Capture the cell that displays the provided text and extract its [X, Y] central coordinate. 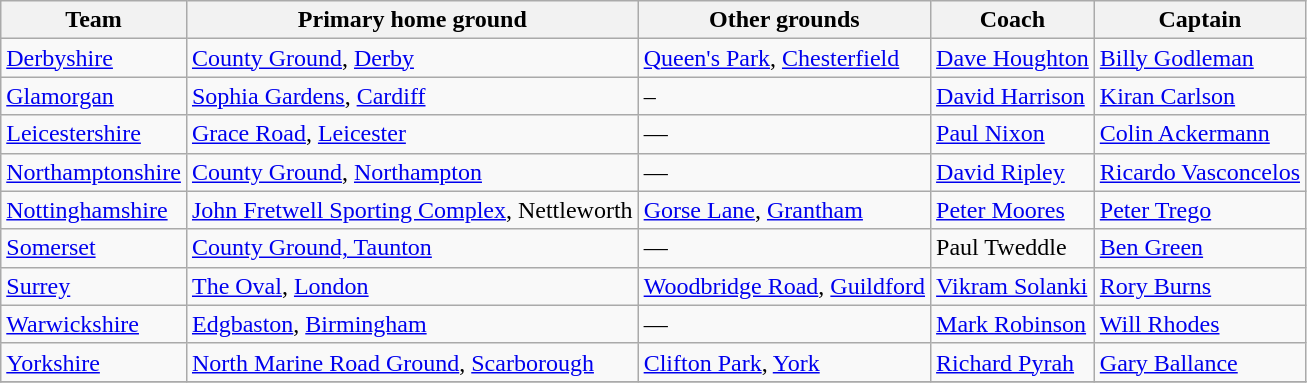
Peter Trego [1200, 210]
Nottinghamshire [94, 210]
Other grounds [784, 20]
Warwickshire [94, 324]
Ben Green [1200, 248]
Peter Moores [1013, 210]
Gary Ballance [1200, 362]
Team [94, 20]
Primary home ground [412, 20]
Captain [1200, 20]
Surrey [94, 286]
Yorkshire [94, 362]
Ricardo Vasconcelos [1200, 172]
– [784, 96]
Leicestershire [94, 134]
David Harrison [1013, 96]
Glamorgan [94, 96]
Paul Tweddle [1013, 248]
Derbyshire [94, 58]
Dave Houghton [1013, 58]
Grace Road, Leicester [412, 134]
Will Rhodes [1200, 324]
Woodbridge Road, Guildford [784, 286]
County Ground, Taunton [412, 248]
Coach [1013, 20]
County Ground, Northampton [412, 172]
Somerset [94, 248]
The Oval, London [412, 286]
Sophia Gardens, Cardiff [412, 96]
County Ground, Derby [412, 58]
North Marine Road Ground, Scarborough [412, 362]
Queen's Park, Chesterfield [784, 58]
Vikram Solanki [1013, 286]
Paul Nixon [1013, 134]
Clifton Park, York [784, 362]
Mark Robinson [1013, 324]
Edgbaston, Birmingham [412, 324]
David Ripley [1013, 172]
Rory Burns [1200, 286]
Gorse Lane, Grantham [784, 210]
Kiran Carlson [1200, 96]
Colin Ackermann [1200, 134]
Billy Godleman [1200, 58]
Richard Pyrah [1013, 362]
John Fretwell Sporting Complex, Nettleworth [412, 210]
Northamptonshire [94, 172]
